Find where the given text appears and provide that cell's center as (X, Y) coordinate. 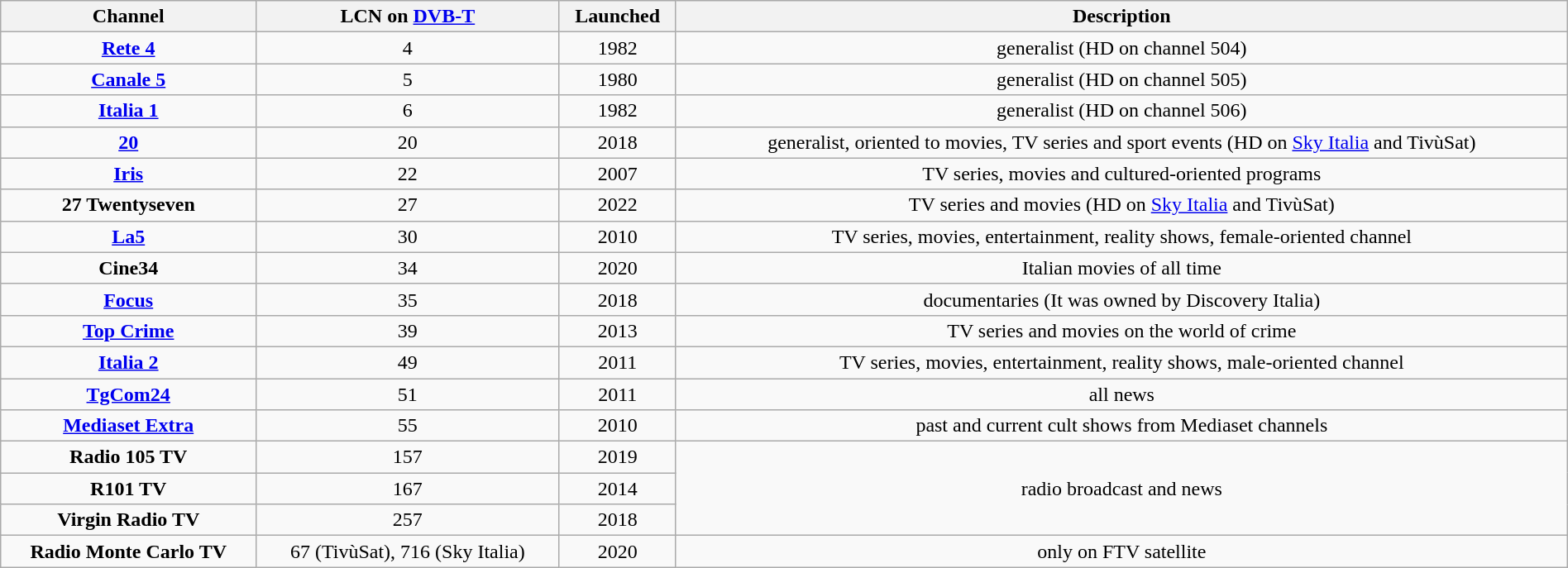
67 (TivùSat), 716 (Sky Italia) (408, 551)
Radio 105 TV (129, 457)
4 (408, 48)
6 (408, 111)
only on FTV satellite (1121, 551)
La5 (129, 236)
documentaries (It was owned by Discovery Italia) (1121, 299)
Mediaset Extra (129, 426)
Virgin Radio TV (129, 520)
generalist (HD on channel 505) (1121, 79)
Cine34 (129, 268)
257 (408, 520)
Focus (129, 299)
157 (408, 457)
TgCom24 (129, 394)
Italia 2 (129, 362)
generalist (HD on channel 506) (1121, 111)
34 (408, 268)
2014 (617, 489)
39 (408, 331)
TV series, movies, entertainment, reality shows, male-oriented channel (1121, 362)
2019 (617, 457)
167 (408, 489)
LCN on DVB-T (408, 17)
TV series, movies and cultured-oriented programs (1121, 174)
Rete 4 (129, 48)
R101 TV (129, 489)
51 (408, 394)
30 (408, 236)
Iris (129, 174)
all news (1121, 394)
generalist (HD on channel 504) (1121, 48)
generalist, oriented to movies, TV series and sport events (HD on Sky Italia and TivùSat) (1121, 142)
49 (408, 362)
55 (408, 426)
Canale 5 (129, 79)
Launched (617, 17)
27 (408, 205)
past and current cult shows from Mediaset channels (1121, 426)
TV series and movies on the world of crime (1121, 331)
Description (1121, 17)
Radio Monte Carlo TV (129, 551)
TV series, movies, entertainment, reality shows, female-oriented channel (1121, 236)
5 (408, 79)
Italian movies of all time (1121, 268)
2013 (617, 331)
TV series and movies (HD on Sky Italia and TivùSat) (1121, 205)
2007 (617, 174)
Top Crime (129, 331)
22 (408, 174)
27 Twentyseven (129, 205)
35 (408, 299)
radio broadcast and news (1121, 489)
Channel (129, 17)
1980 (617, 79)
Italia 1 (129, 111)
2022 (617, 205)
